Return [X, Y] of the center of cell containing provided text 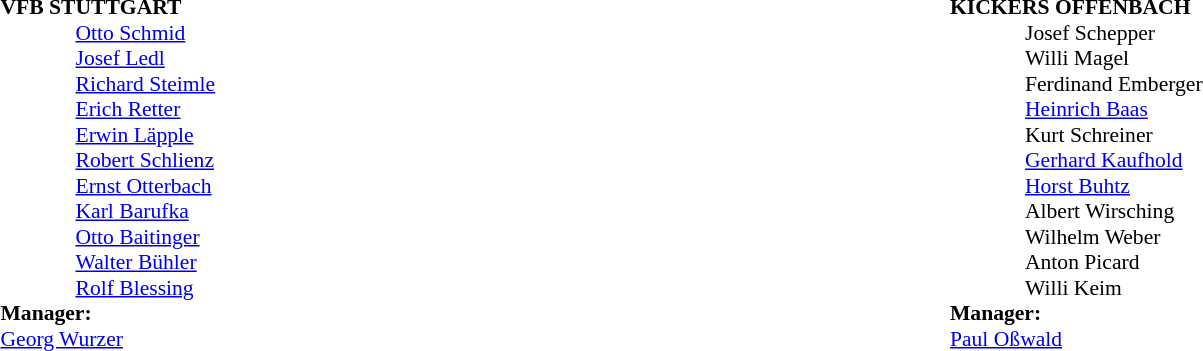
Horst Buhtz [1114, 186]
Walter Bühler [146, 263]
Richard Steimle [146, 84]
Erwin Läpple [146, 135]
Willi Keim [1114, 288]
Wilhelm Weber [1114, 237]
Heinrich Baas [1114, 109]
Albert Wirsching [1114, 211]
Willi Magel [1114, 59]
Gerhard Kaufhold [1114, 161]
Robert Schlienz [146, 161]
Josef Ledl [146, 59]
Rolf Blessing [146, 288]
Ernst Otterbach [146, 186]
Kurt Schreiner [1114, 135]
Otto Baitinger [146, 237]
Erich Retter [146, 109]
Otto Schmid [146, 33]
Josef Schepper [1114, 33]
Anton Picard [1114, 263]
Ferdinand Emberger [1114, 84]
Karl Barufka [146, 211]
